From the cell containing the given text, extract its center point as [x, y] coordinate. 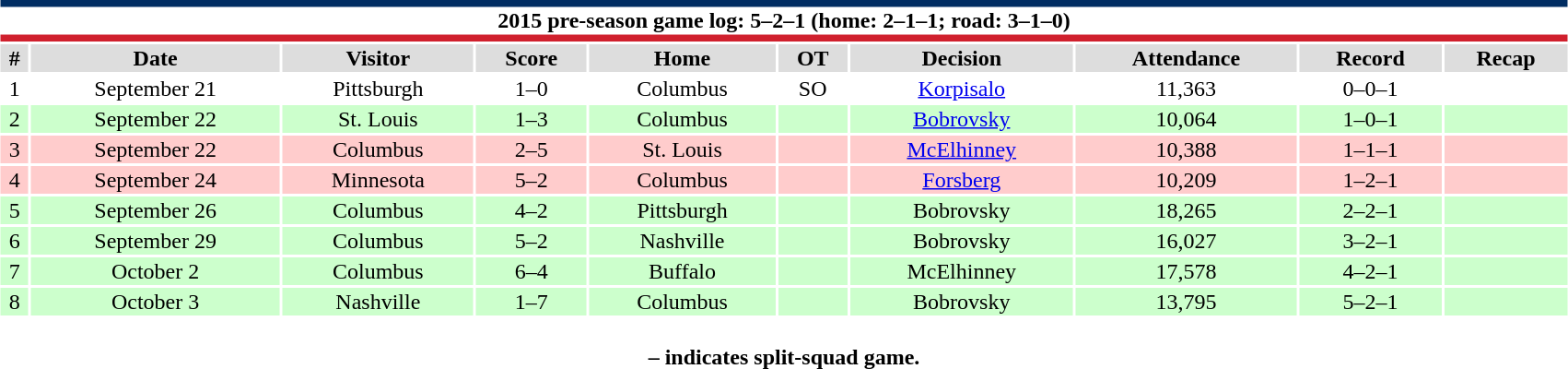
Decision [962, 58]
6 [15, 241]
Forsberg [962, 180]
Recap [1505, 58]
September 24 [156, 180]
Attendance [1187, 58]
October 2 [156, 271]
7 [15, 271]
2–2–1 [1371, 210]
Home [682, 58]
10,209 [1187, 180]
October 3 [156, 302]
2–5 [531, 149]
1–7 [531, 302]
OT [813, 58]
September 21 [156, 89]
16,027 [1187, 241]
11,363 [1187, 89]
17,578 [1187, 271]
1–2–1 [1371, 180]
September 26 [156, 210]
2015 pre-season game log: 5–2–1 (home: 2–1–1; road: 3–1–0) [784, 20]
6–4 [531, 271]
# [15, 58]
Korpisalo [962, 89]
1 [15, 89]
0–0–1 [1371, 89]
1–1–1 [1371, 149]
3 [15, 149]
13,795 [1187, 302]
10,064 [1187, 119]
Score [531, 58]
Buffalo [682, 271]
3–2–1 [1371, 241]
September 29 [156, 241]
Record [1371, 58]
1–0–1 [1371, 119]
Visitor [379, 58]
Date [156, 58]
SO [813, 89]
1–0 [531, 89]
18,265 [1187, 210]
Minnesota [379, 180]
5–2–1 [1371, 302]
10,388 [1187, 149]
2 [15, 119]
4–2–1 [1371, 271]
1–3 [531, 119]
4–2 [531, 210]
8 [15, 302]
4 [15, 180]
5 [15, 210]
